From the cell containing the given text, extract its center point as [X, Y] coordinate. 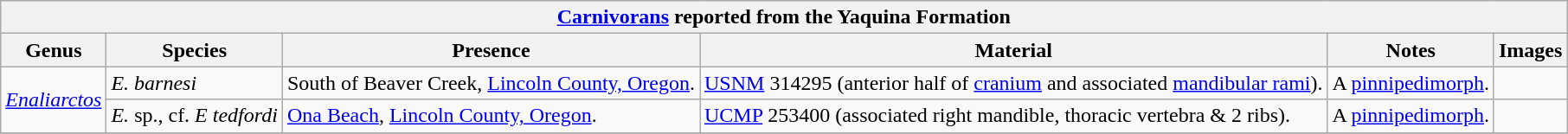
Species [194, 50]
USNM 314295 (anterior half of cranium and associated mandibular rami). [1013, 83]
Genus [54, 50]
Material [1013, 50]
South of Beaver Creek, Lincoln County, Oregon. [491, 83]
Carnivorans reported from the Yaquina Formation [784, 17]
UCMP 253400 (associated right mandible, thoracic vertebra & 2 ribs). [1013, 116]
Notes [1411, 50]
Enaliarctos [54, 99]
E. barnesi [194, 83]
Ona Beach, Lincoln County, Oregon. [491, 116]
Images [1530, 50]
Presence [491, 50]
E. sp., cf. E tedfordi [194, 116]
